Pinpoint the cell where the given text exists, returning its (x, y) midpoint coordinate. 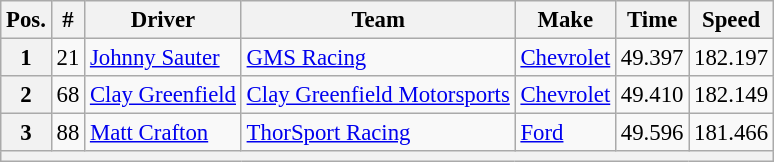
# (68, 20)
Johnny Sauter (164, 58)
Clay Greenfield (164, 95)
Speed (732, 20)
49.397 (652, 58)
181.466 (732, 133)
21 (68, 58)
3 (26, 133)
88 (68, 133)
Pos. (26, 20)
68 (68, 95)
Clay Greenfield Motorsports (378, 95)
182.197 (732, 58)
49.410 (652, 95)
Time (652, 20)
182.149 (732, 95)
GMS Racing (378, 58)
Ford (565, 133)
Matt Crafton (164, 133)
49.596 (652, 133)
2 (26, 95)
ThorSport Racing (378, 133)
1 (26, 58)
Team (378, 20)
Driver (164, 20)
Make (565, 20)
